Identify which cell holds the provided text, then report its [x, y] central coordinate. 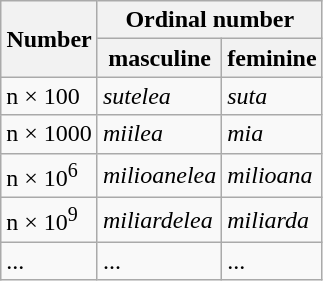
suta [272, 96]
n × 106 [50, 176]
feminine [272, 58]
milioanelea [159, 176]
n × 100 [50, 96]
sutelea [159, 96]
n × 109 [50, 220]
miilea [159, 134]
miliarda [272, 220]
Ordinal number [210, 20]
Number [50, 39]
milioana [272, 176]
n × 1000 [50, 134]
masculine [159, 58]
mia [272, 134]
miliardelea [159, 220]
